For the text-containing cell, return its midpoint in (x, y) coordinate format. 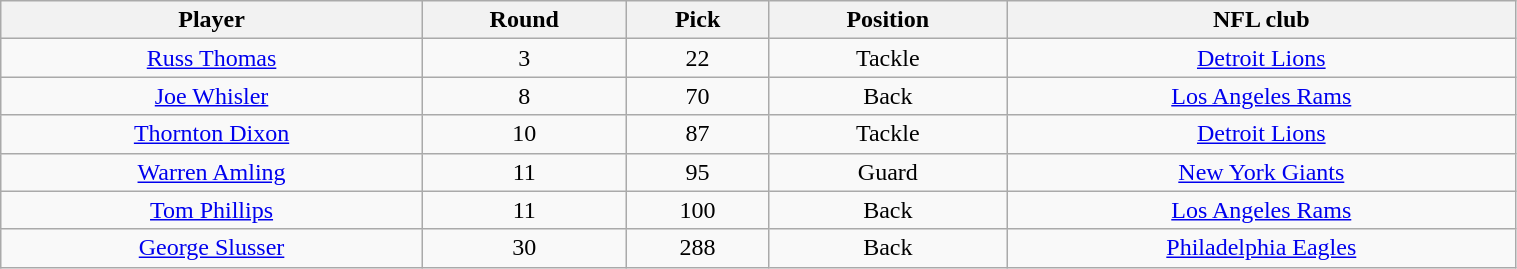
100 (698, 210)
95 (698, 172)
Philadelphia Eagles (1262, 248)
3 (524, 58)
Pick (698, 20)
70 (698, 96)
George Slusser (212, 248)
NFL club (1262, 20)
87 (698, 134)
288 (698, 248)
Player (212, 20)
Position (888, 20)
Round (524, 20)
Warren Amling (212, 172)
Russ Thomas (212, 58)
Thornton Dixon (212, 134)
22 (698, 58)
Tom Phillips (212, 210)
10 (524, 134)
Guard (888, 172)
Joe Whisler (212, 96)
30 (524, 248)
8 (524, 96)
New York Giants (1262, 172)
